Return [x, y] of the center of cell containing provided text 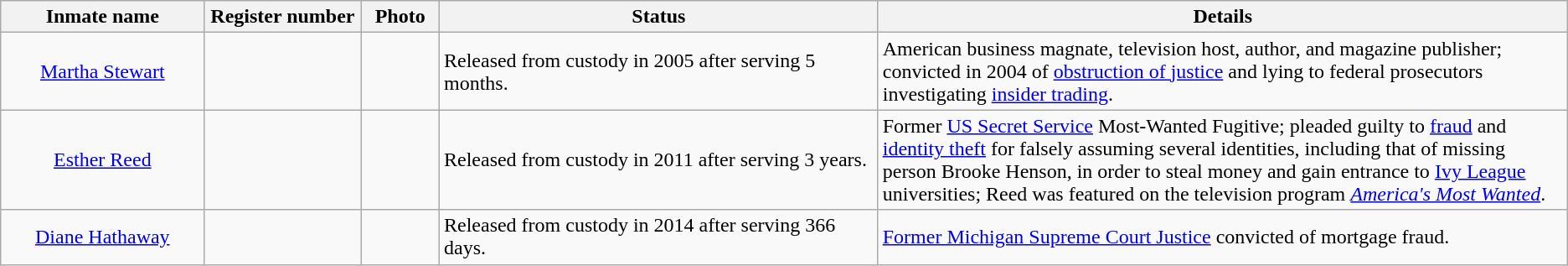
Martha Stewart [102, 71]
Register number [283, 17]
Photo [400, 17]
Former Michigan Supreme Court Justice convicted of mortgage fraud. [1223, 237]
Inmate name [102, 17]
Status [658, 17]
Diane Hathaway [102, 237]
Details [1223, 17]
Esther Reed [102, 159]
Released from custody in 2011 after serving 3 years. [658, 159]
Released from custody in 2005 after serving 5 months. [658, 71]
Released from custody in 2014 after serving 366 days. [658, 237]
